From the cell containing the given text, extract its center point as (X, Y) coordinate. 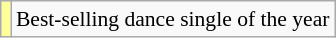
Best-selling dance single of the year (173, 19)
